Extract the (X, Y) coordinate from the center of the cell holding the provided text.  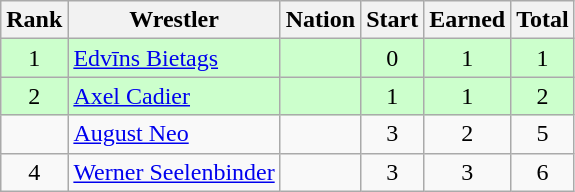
4 (34, 172)
6 (543, 172)
Start (392, 20)
Earned (468, 20)
Nation (320, 20)
Rank (34, 20)
Werner Seelenbinder (174, 172)
Wrestler (174, 20)
0 (392, 58)
Total (543, 20)
August Neo (174, 134)
Edvīns Bietags (174, 58)
Axel Cadier (174, 96)
5 (543, 134)
